Locate the cell with the specified text and output its (x, y) center coordinate. 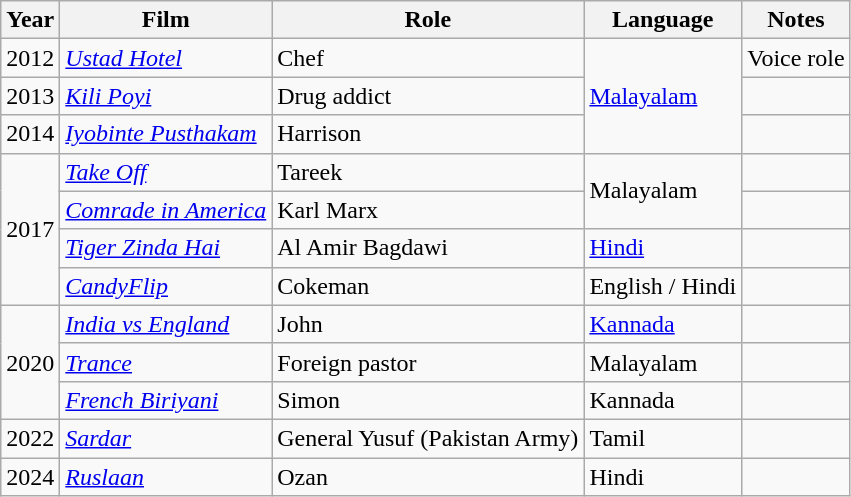
Simon (428, 400)
Tamil (663, 438)
General Yusuf (Pakistan Army) (428, 438)
Tareek (428, 172)
Drug addict (428, 96)
Chef (428, 58)
Role (428, 20)
Comrade in America (166, 210)
French Biriyani (166, 400)
Take Off (166, 172)
Tiger Zinda Hai (166, 248)
Language (663, 20)
Ozan (428, 477)
Ruslaan (166, 477)
2012 (30, 58)
Cokeman (428, 286)
Voice role (796, 58)
Foreign pastor (428, 362)
Karl Marx (428, 210)
Al Amir Bagdawi (428, 248)
CandyFlip (166, 286)
Trance (166, 362)
2017 (30, 229)
Film (166, 20)
Harrison (428, 134)
2020 (30, 362)
2024 (30, 477)
Ustad Hotel (166, 58)
Kili Poyi (166, 96)
Year (30, 20)
Sardar (166, 438)
India vs England (166, 324)
Notes (796, 20)
English / Hindi (663, 286)
2022 (30, 438)
2013 (30, 96)
2014 (30, 134)
John (428, 324)
Iyobinte Pusthakam (166, 134)
